Find where the given text appears and provide that cell's center as (x, y) coordinate. 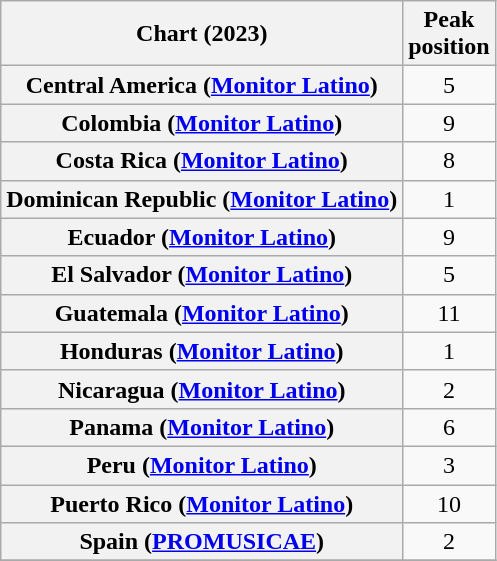
Panama (Monitor Latino) (202, 427)
Nicaragua (Monitor Latino) (202, 389)
Dominican Republic (Monitor Latino) (202, 199)
Guatemala (Monitor Latino) (202, 313)
Costa Rica (Monitor Latino) (202, 161)
Honduras (Monitor Latino) (202, 351)
Ecuador (Monitor Latino) (202, 237)
Colombia (Monitor Latino) (202, 123)
Puerto Rico (Monitor Latino) (202, 503)
10 (449, 503)
Spain (PROMUSICAE) (202, 542)
Central America (Monitor Latino) (202, 85)
11 (449, 313)
El Salvador (Monitor Latino) (202, 275)
6 (449, 427)
Peru (Monitor Latino) (202, 465)
Chart (2023) (202, 34)
Peakposition (449, 34)
8 (449, 161)
3 (449, 465)
